Locate the cell with the specified text and output its [X, Y] center coordinate. 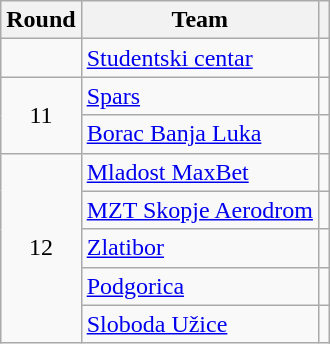
Round [41, 20]
Spars [200, 96]
Mladost MaxBet [200, 172]
11 [41, 115]
12 [41, 248]
Sloboda Užice [200, 324]
Zlatibor [200, 248]
Borac Banja Luka [200, 134]
Studentski centar [200, 58]
Podgorica [200, 286]
MZT Skopje Aerodrom [200, 210]
Team [200, 20]
